For the text-containing cell, return its midpoint in [x, y] coordinate format. 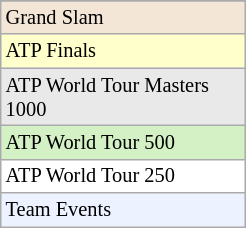
ATP World Tour Masters 1000 [124, 97]
ATP World Tour 250 [124, 176]
ATP World Tour 500 [124, 142]
ATP Finals [124, 51]
Team Events [124, 210]
Grand Slam [124, 17]
